Scan for the cell matching the given text and deliver its [x, y] coordinate at center. 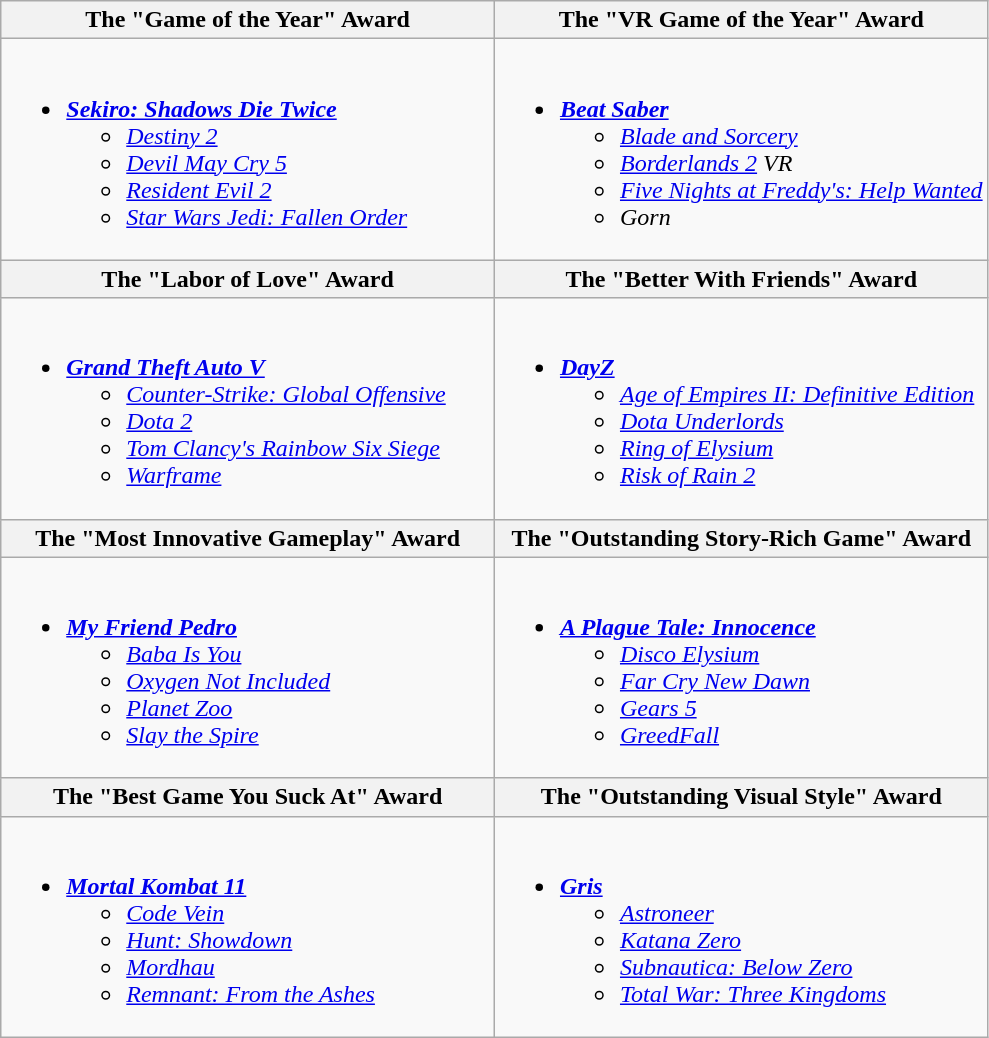
The "VR Game of the Year" Award [741, 20]
Grand Theft Auto VCounter-Strike: Global OffensiveDota 2Tom Clancy's Rainbow Six SiegeWarframe [248, 408]
Sekiro: Shadows Die TwiceDestiny 2Devil May Cry 5Resident Evil 2Star Wars Jedi: Fallen Order [248, 150]
Beat SaberBlade and SorceryBorderlands 2 VRFive Nights at Freddy's: Help WantedGorn [741, 150]
The "Outstanding Visual Style" Award [741, 797]
The "Most Innovative Gameplay" Award [248, 538]
The "Best Game You Suck At" Award [248, 797]
My Friend PedroBaba Is YouOxygen Not IncludedPlanet ZooSlay the Spire [248, 668]
The "Game of the Year" Award [248, 20]
A Plague Tale: InnocenceDisco ElysiumFar Cry New DawnGears 5GreedFall [741, 668]
Mortal Kombat 11Code VeinHunt: ShowdownMordhauRemnant: From the Ashes [248, 926]
DayZAge of Empires II: Definitive EditionDota UnderlordsRing of ElysiumRisk of Rain 2 [741, 408]
The "Outstanding Story-Rich Game" Award [741, 538]
The "Better With Friends" Award [741, 279]
The "Labor of Love" Award [248, 279]
GrisAstroneerKatana ZeroSubnautica: Below ZeroTotal War: Three Kingdoms [741, 926]
